Output the (X, Y) coordinate of the center of the cell containing the given text.  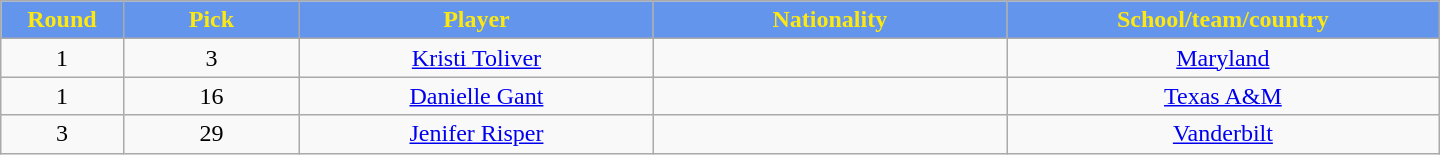
Texas A&M (1224, 96)
Vanderbilt (1224, 134)
Pick (212, 20)
Danielle Gant (476, 96)
29 (212, 134)
Player (476, 20)
Nationality (830, 20)
Maryland (1224, 58)
16 (212, 96)
Kristi Toliver (476, 58)
Round (62, 20)
Jenifer Risper (476, 134)
School/team/country (1224, 20)
